Output the (x, y) coordinate of the center of the cell containing the given text.  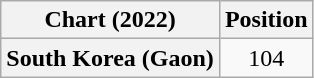
South Korea (Gaon) (110, 58)
Position (266, 20)
104 (266, 58)
Chart (2022) (110, 20)
